Find where the given text appears and provide that cell's center as [X, Y] coordinate. 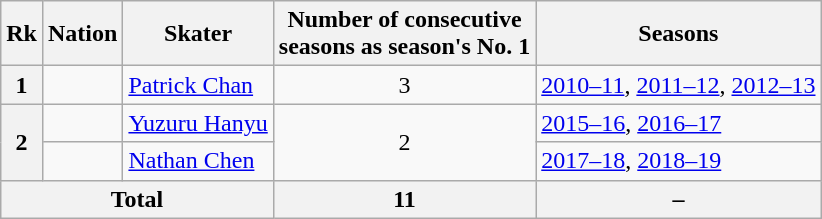
Seasons [678, 34]
2015–16, 2016–17 [678, 123]
Nathan Chen [198, 161]
Skater [198, 34]
Total [138, 199]
Yuzuru Hanyu [198, 123]
2017–18, 2018–19 [678, 161]
2010–11, 2011–12, 2012–13 [678, 85]
11 [404, 199]
Rk [22, 34]
Number of consecutiveseasons as season's No. 1 [404, 34]
– [678, 199]
Patrick Chan [198, 85]
Nation [82, 34]
1 [22, 85]
3 [404, 85]
